Determine the (X, Y) coordinate at the center of the cell enclosing the given text.  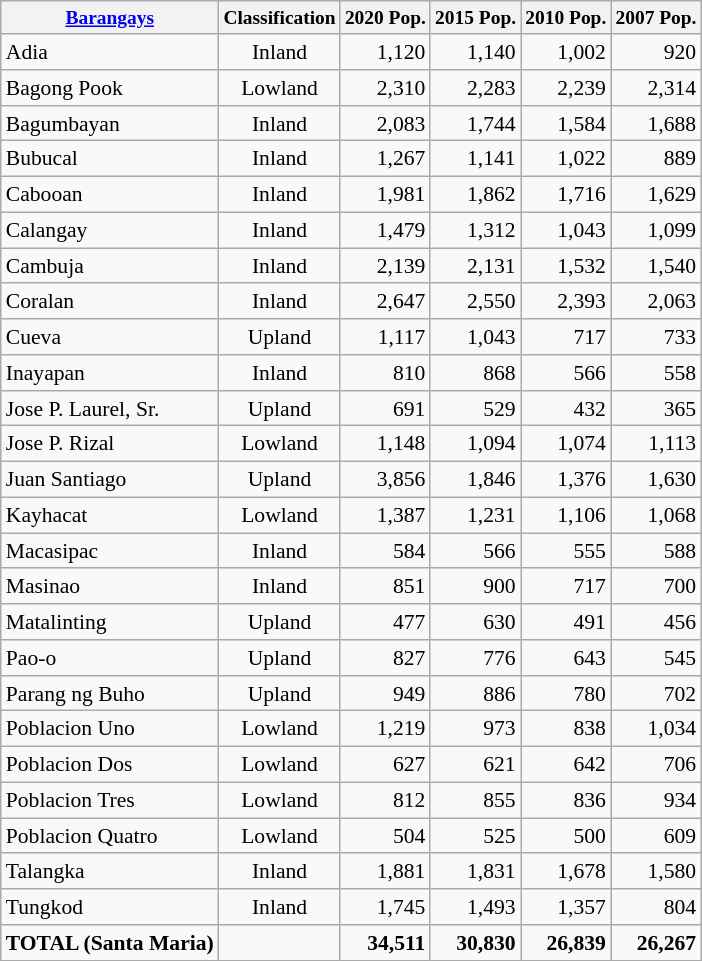
1,881 (385, 872)
934 (656, 800)
1,387 (385, 516)
1,002 (566, 52)
1,862 (475, 195)
545 (656, 658)
Jose P. Laurel, Sr. (110, 409)
3,856 (385, 480)
Bubucal (110, 159)
2,131 (475, 266)
500 (566, 836)
1,022 (566, 159)
1,745 (385, 907)
1,141 (475, 159)
2,314 (656, 88)
Talangka (110, 872)
2,139 (385, 266)
627 (385, 765)
2,283 (475, 88)
477 (385, 622)
Calangay (110, 230)
2020 Pop. (385, 18)
Poblacion Quatro (110, 836)
1,099 (656, 230)
1,532 (566, 266)
2,550 (475, 302)
2015 Pop. (475, 18)
Poblacion Tres (110, 800)
30,830 (475, 943)
1,716 (566, 195)
Cueva (110, 337)
Bagong Pook (110, 88)
Barangays (110, 18)
525 (475, 836)
733 (656, 337)
1,034 (656, 729)
26,267 (656, 943)
365 (656, 409)
836 (566, 800)
700 (656, 587)
2,310 (385, 88)
1,540 (656, 266)
1,113 (656, 444)
1,376 (566, 480)
920 (656, 52)
780 (566, 694)
1,629 (656, 195)
555 (566, 551)
1,117 (385, 337)
1,106 (566, 516)
1,678 (566, 872)
621 (475, 765)
Classification (280, 18)
691 (385, 409)
584 (385, 551)
Adia (110, 52)
949 (385, 694)
1,094 (475, 444)
851 (385, 587)
Masinao (110, 587)
2,083 (385, 124)
Poblacion Dos (110, 765)
Pao-o (110, 658)
702 (656, 694)
973 (475, 729)
491 (566, 622)
1,219 (385, 729)
1,580 (656, 872)
812 (385, 800)
804 (656, 907)
1,068 (656, 516)
1,479 (385, 230)
529 (475, 409)
1,831 (475, 872)
34,511 (385, 943)
558 (656, 373)
609 (656, 836)
1,846 (475, 480)
2,647 (385, 302)
642 (566, 765)
26,839 (566, 943)
1,140 (475, 52)
588 (656, 551)
Jose P. Rizal (110, 444)
2,063 (656, 302)
1,493 (475, 907)
1,312 (475, 230)
Coralan (110, 302)
1,231 (475, 516)
630 (475, 622)
643 (566, 658)
810 (385, 373)
868 (475, 373)
1,120 (385, 52)
776 (475, 658)
855 (475, 800)
TOTAL (Santa Maria) (110, 943)
1,357 (566, 907)
Cabooan (110, 195)
886 (475, 694)
1,148 (385, 444)
Poblacion Uno (110, 729)
1,584 (566, 124)
889 (656, 159)
Tungkod (110, 907)
Parang ng Buho (110, 694)
432 (566, 409)
2010 Pop. (566, 18)
Inayapan (110, 373)
Bagumbayan (110, 124)
456 (656, 622)
1,688 (656, 124)
838 (566, 729)
Juan Santiago (110, 480)
1,630 (656, 480)
1,074 (566, 444)
Kayhacat (110, 516)
1,267 (385, 159)
1,981 (385, 195)
900 (475, 587)
827 (385, 658)
1,744 (475, 124)
2,393 (566, 302)
2007 Pop. (656, 18)
Cambuja (110, 266)
Matalinting (110, 622)
Macasipac (110, 551)
2,239 (566, 88)
706 (656, 765)
504 (385, 836)
